Output the [X, Y] coordinate of the center of the cell containing the given text.  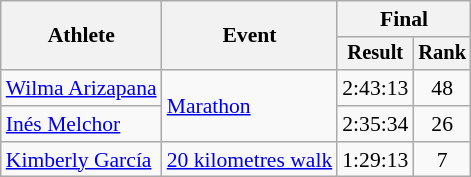
Athlete [82, 36]
Rank [442, 54]
2:35:34 [375, 124]
Event [250, 36]
Final [404, 19]
Result [375, 54]
Marathon [250, 106]
Inés Melchor [82, 124]
2:43:13 [375, 88]
26 [442, 124]
Wilma Arizapana [82, 88]
48 [442, 88]
